Provide the (X, Y) coordinate of the cell's center where the given text is located.  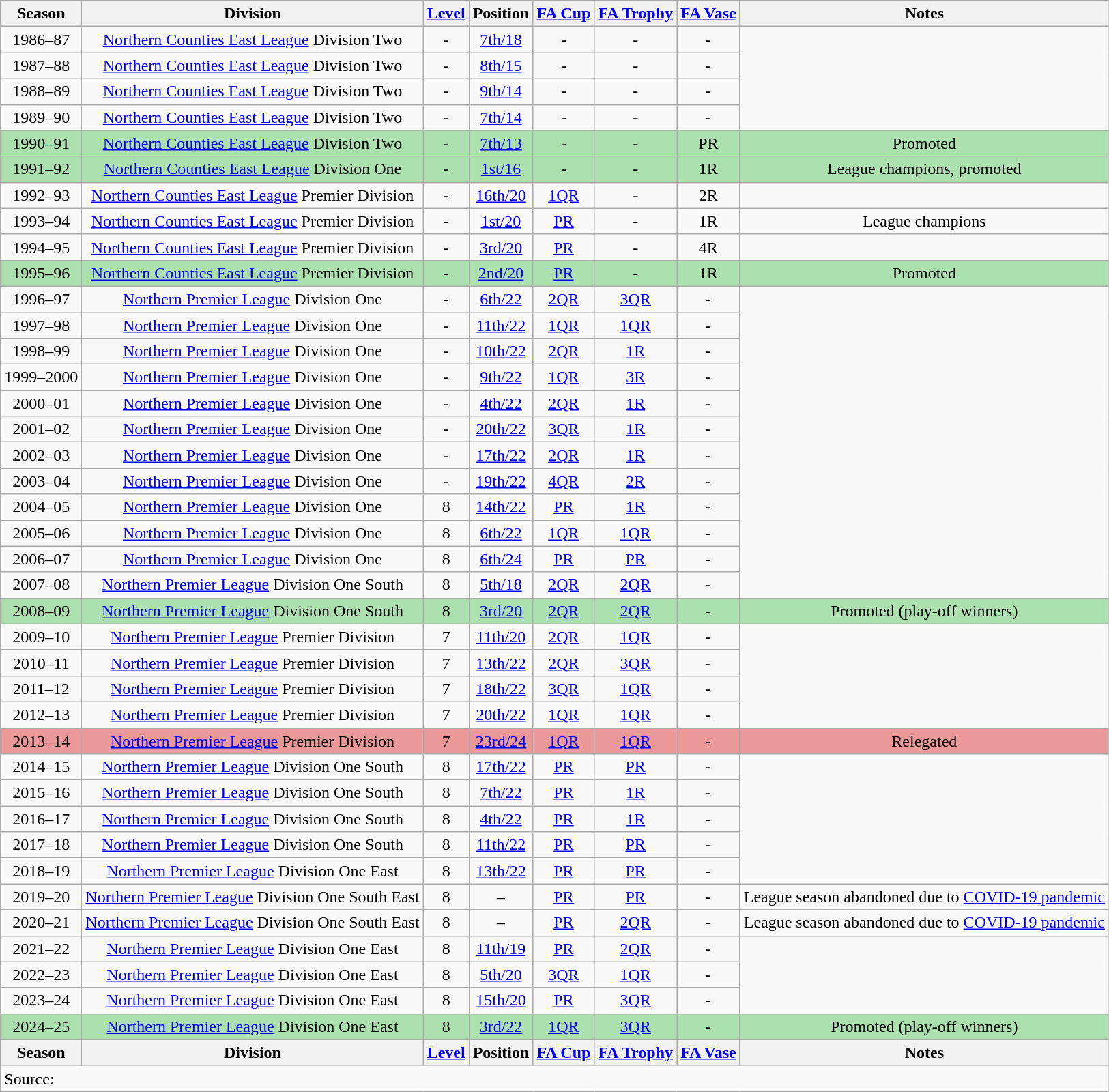
2023–24 (41, 1001)
2020–21 (41, 923)
2018–19 (41, 871)
4R (708, 247)
3rd/22 (501, 1026)
2002–03 (41, 455)
2013–14 (41, 741)
2008–09 (41, 611)
1996–97 (41, 299)
2007–08 (41, 585)
League champions (924, 221)
1986–87 (41, 40)
2009–10 (41, 637)
1989–90 (41, 117)
2024–25 (41, 1026)
14th/22 (501, 507)
23rd/24 (501, 741)
2014–15 (41, 767)
2015–16 (41, 793)
Northern Counties East League Division One (253, 169)
16th/20 (501, 195)
2010–11 (41, 663)
2021–22 (41, 949)
3R (636, 377)
7th/22 (501, 793)
2012–13 (41, 715)
9th/22 (501, 377)
2001–02 (41, 429)
2nd/20 (501, 273)
1990–91 (41, 143)
2000–01 (41, 403)
7th/14 (501, 117)
1988–89 (41, 91)
Source: (555, 1078)
11th/19 (501, 949)
7th/13 (501, 143)
11th/20 (501, 637)
1st/16 (501, 169)
5th/20 (501, 975)
15th/20 (501, 1001)
1993–94 (41, 221)
5th/18 (501, 585)
7th/18 (501, 40)
2005–06 (41, 533)
Relegated (924, 741)
1997–98 (41, 326)
2022–23 (41, 975)
10th/22 (501, 351)
2004–05 (41, 507)
2017–18 (41, 845)
1994–95 (41, 247)
1999–2000 (41, 377)
18th/22 (501, 689)
League champions, promoted (924, 169)
2016–17 (41, 819)
1st/20 (501, 221)
8th/15 (501, 66)
1991–92 (41, 169)
1987–88 (41, 66)
2011–12 (41, 689)
9th/14 (501, 91)
6th/24 (501, 559)
2019–20 (41, 897)
2006–07 (41, 559)
1992–93 (41, 195)
1995–96 (41, 273)
19th/22 (501, 481)
1998–99 (41, 351)
4QR (564, 481)
2003–04 (41, 481)
